Provide the (x, y) coordinate of the cell's center where the given text is located.  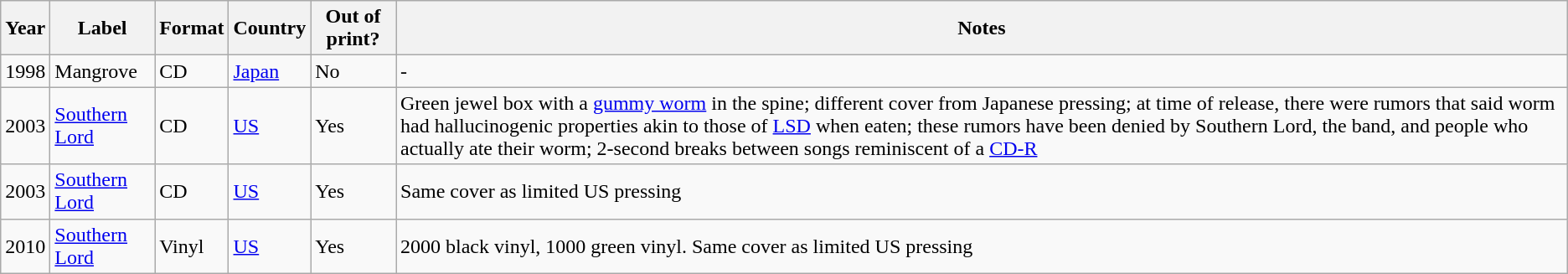
Mangrove (102, 71)
1998 (25, 71)
Label (102, 28)
Country (270, 28)
Format (192, 28)
Same cover as limited US pressing (982, 191)
Vinyl (192, 246)
Out of print? (353, 28)
2000 black vinyl, 1000 green vinyl. Same cover as limited US pressing (982, 246)
- (982, 71)
No (353, 71)
Japan (270, 71)
2010 (25, 246)
Notes (982, 28)
Year (25, 28)
